Identify which cell holds the provided text, then report its [x, y] central coordinate. 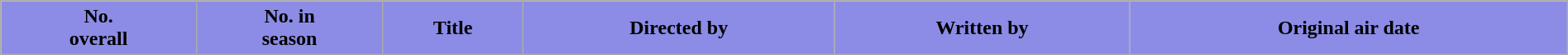
Written by [982, 28]
No.overall [99, 28]
Original air date [1348, 28]
Title [453, 28]
No. inseason [289, 28]
Directed by [678, 28]
